Search for the cell housing the specified text and yield its [X, Y] center coordinate. 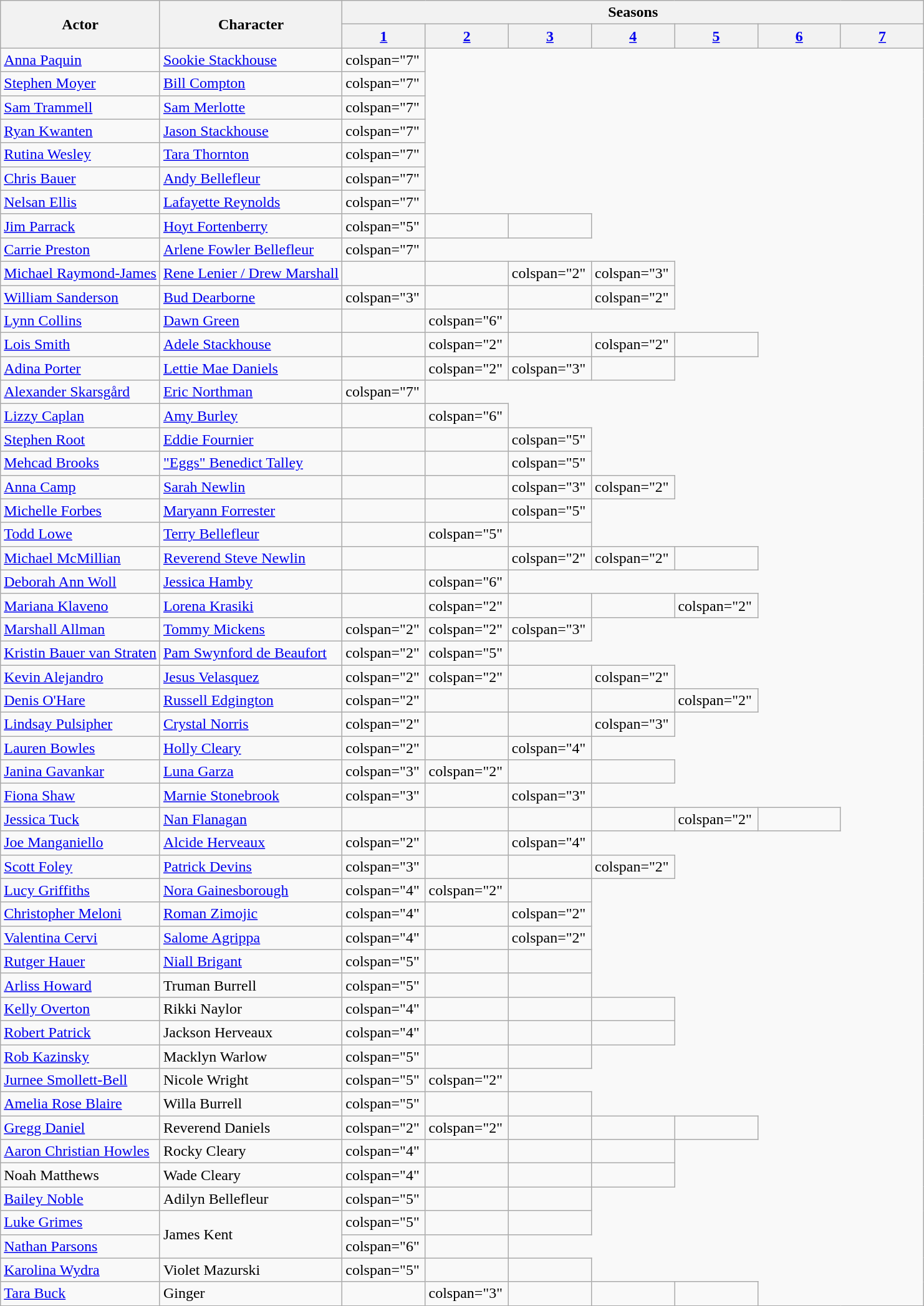
Hoyt Fortenberry [251, 226]
Mehcad Brooks [80, 463]
Noah Matthews [80, 1175]
Willa Burrell [251, 1104]
Rocky Cleary [251, 1151]
Reverend Steve Newlin [251, 558]
Sookie Stackhouse [251, 60]
5 [716, 36]
Andy Bellefleur [251, 178]
Wade Cleary [251, 1175]
Seasons [633, 12]
Amelia Rose Blaire [80, 1104]
Chris Bauer [80, 178]
Michael McMillian [80, 558]
Maryann Forrester [251, 511]
Nora Gainesborough [251, 890]
Truman Burrell [251, 985]
Bud Dearborne [251, 297]
Sam Merlotte [251, 107]
Adele Stackhouse [251, 345]
Todd Lowe [80, 534]
Macklyn Warlow [251, 1057]
Stephen Moyer [80, 84]
Tara Thornton [251, 155]
Nan Flanagan [251, 819]
Arlene Fowler Bellefleur [251, 249]
Michelle Forbes [80, 511]
Aaron Christian Howles [80, 1151]
Reverend Daniels [251, 1128]
Lauren Bowles [80, 748]
Gregg Daniel [80, 1128]
Bailey Noble [80, 1199]
2 [466, 36]
Mariana Klaveno [80, 605]
Kristin Bauer van Straten [80, 653]
Sarah Newlin [251, 487]
Actor [80, 24]
Carrie Preston [80, 249]
Jason Stackhouse [251, 131]
Alcide Herveaux [251, 843]
Rene Lenier / Drew Marshall [251, 273]
Eric Northman [251, 392]
Eddie Fournier [251, 439]
6 [799, 36]
Luke Grimes [80, 1222]
Valentina Cervi [80, 938]
Jim Parrack [80, 226]
Tara Buck [80, 1294]
Russell Edgington [251, 701]
Deborah Ann Woll [80, 582]
Rikki Naylor [251, 1009]
Fiona Shaw [80, 795]
Ryan Kwanten [80, 131]
Violet Mazurski [251, 1270]
Patrick Devins [251, 867]
Sam Trammell [80, 107]
Kevin Alejandro [80, 676]
Luna Garza [251, 772]
Adina Porter [80, 368]
Adilyn Bellefleur [251, 1199]
Lorena Krasiki [251, 605]
7 [882, 36]
Rutina Wesley [80, 155]
James Kent [251, 1234]
Marnie Stonebrook [251, 795]
Karolina Wydra [80, 1270]
3 [550, 36]
Jesus Velasquez [251, 676]
Tommy Mickens [251, 629]
Robert Patrick [80, 1032]
Jurnee Smollett-Bell [80, 1080]
Dawn Green [251, 321]
Nicole Wright [251, 1080]
Rutger Hauer [80, 961]
Lafayette Reynolds [251, 202]
Scott Foley [80, 867]
Denis O'Hare [80, 701]
Kelly Overton [80, 1009]
Terry Bellefleur [251, 534]
Pam Swynford de Beaufort [251, 653]
Lizzy Caplan [80, 416]
Lucy Griffiths [80, 890]
Arliss Howard [80, 985]
Ginger [251, 1294]
Lettie Mae Daniels [251, 368]
William Sanderson [80, 297]
Alexander Skarsgård [80, 392]
Christopher Meloni [80, 914]
Janina Gavankar [80, 772]
Marshall Allman [80, 629]
Anna Camp [80, 487]
Rob Kazinsky [80, 1057]
Niall Brigant [251, 961]
1 [384, 36]
"Eggs" Benedict Talley [251, 463]
Roman Zimojic [251, 914]
Jackson Herveaux [251, 1032]
Stephen Root [80, 439]
Jessica Hamby [251, 582]
Lindsay Pulsipher [80, 724]
Nelsan Ellis [80, 202]
Michael Raymond-James [80, 273]
Joe Manganiello [80, 843]
4 [633, 36]
Amy Burley [251, 416]
Salome Agrippa [251, 938]
Bill Compton [251, 84]
Nathan Parsons [80, 1246]
Holly Cleary [251, 748]
Jessica Tuck [80, 819]
Character [251, 24]
Lois Smith [80, 345]
Lynn Collins [80, 321]
Crystal Norris [251, 724]
Anna Paquin [80, 60]
